From the cell containing the given text, extract its center point as (X, Y) coordinate. 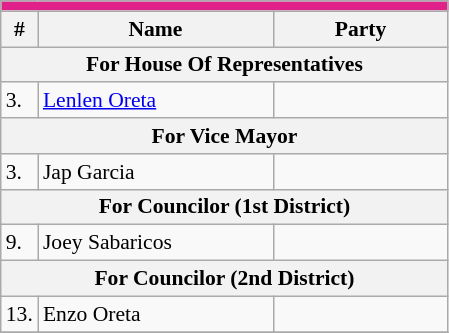
Joey Sabaricos (156, 243)
Name (156, 29)
Jap Garcia (156, 172)
Enzo Oreta (156, 314)
Party (360, 29)
9. (20, 243)
For Councilor (2nd District) (224, 279)
Lenlen Oreta (156, 101)
For House Of Representatives (224, 65)
For Vice Mayor (224, 136)
# (20, 29)
13. (20, 314)
For Councilor (1st District) (224, 207)
